Determine the [x, y] coordinate at the center of the cell enclosing the given text.  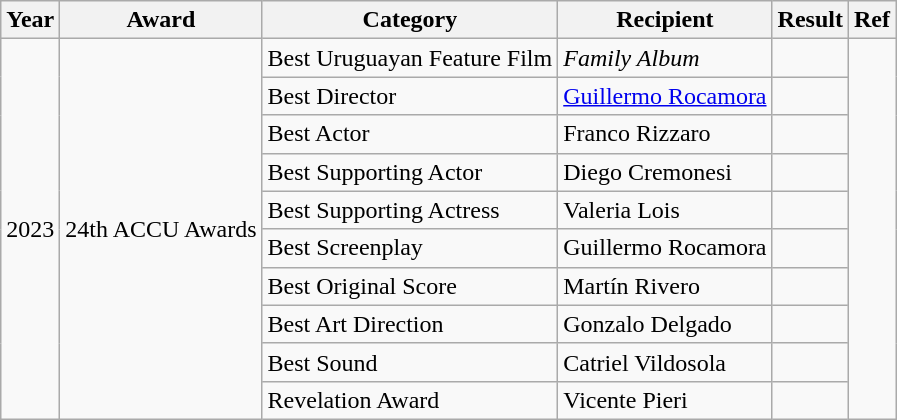
Best Actor [410, 134]
Best Supporting Actor [410, 172]
Result [810, 20]
Martín Rivero [665, 286]
2023 [30, 230]
Category [410, 20]
Best Original Score [410, 286]
Best Uruguayan Feature Film [410, 58]
Best Supporting Actress [410, 210]
Recipient [665, 20]
Diego Cremonesi [665, 172]
Ref [872, 20]
Revelation Award [410, 400]
Catriel Vildosola [665, 362]
Vicente Pieri [665, 400]
Best Screenplay [410, 248]
Best Art Direction [410, 324]
Best Sound [410, 362]
Valeria Lois [665, 210]
Franco Rizzaro [665, 134]
Best Director [410, 96]
Award [161, 20]
24th ACCU Awards [161, 230]
Year [30, 20]
Gonzalo Delgado [665, 324]
Family Album [665, 58]
